Scan for the cell matching the given text and deliver its (X, Y) coordinate at center. 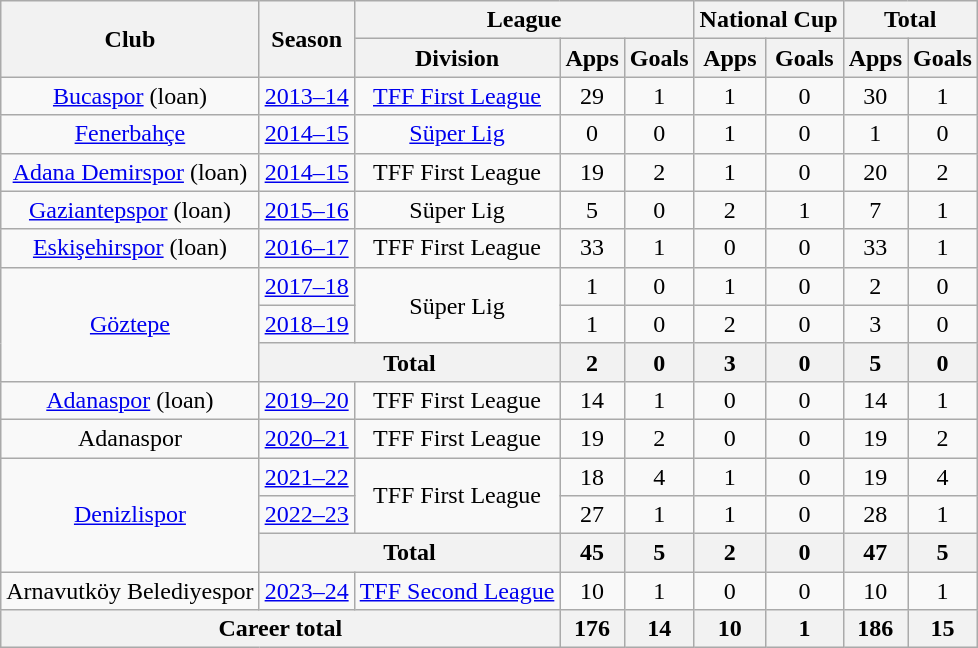
27 (592, 515)
Göztepe (130, 324)
2017–18 (306, 286)
2020–21 (306, 438)
2023–24 (306, 591)
2015–16 (306, 210)
29 (592, 96)
Fenerbahçe (130, 134)
2021–22 (306, 477)
TFF Second League (457, 591)
Adanaspor (loan) (130, 400)
Season (306, 39)
20 (875, 172)
15 (943, 629)
Denizlispor (130, 515)
Eskişehirspor (loan) (130, 248)
7 (875, 210)
28 (875, 515)
2022–23 (306, 515)
18 (592, 477)
2019–20 (306, 400)
45 (592, 553)
Division (457, 58)
Club (130, 39)
Adanaspor (130, 438)
2018–19 (306, 324)
Arnavutköy Belediyespor (130, 591)
186 (875, 629)
47 (875, 553)
Adana Demirspor (loan) (130, 172)
Career total (280, 629)
National Cup (768, 20)
2016–17 (306, 248)
176 (592, 629)
Gaziantepspor (loan) (130, 210)
Bucaspor (loan) (130, 96)
2013–14 (306, 96)
League (524, 20)
30 (875, 96)
